Return the [x, y] coordinate for the center point of the cell that contains the specified text.  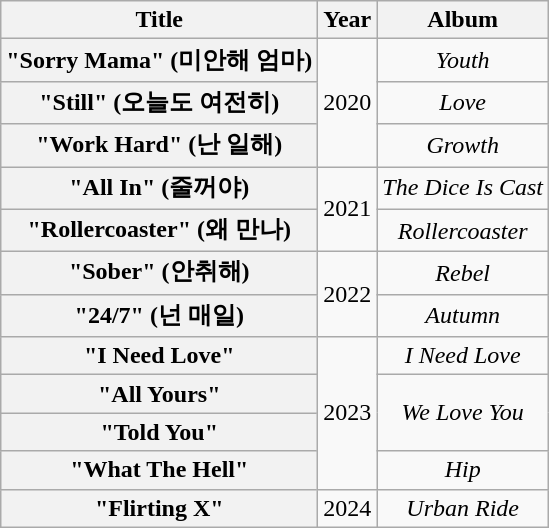
Album [463, 20]
"24/7" (넌 매일) [160, 316]
"What The Hell" [160, 470]
2023 [348, 413]
Autumn [463, 316]
Youth [463, 60]
"I Need Love" [160, 356]
Year [348, 20]
Growth [463, 146]
"Told You" [160, 432]
"Still" (오늘도 여전히) [160, 102]
Hip [463, 470]
"Flirting X" [160, 508]
Rollercoaster [463, 230]
"Sorry Mama" (미안해 엄마) [160, 60]
"Rollercoaster" (왜 만나) [160, 230]
Urban Ride [463, 508]
"All In" (줄꺼야) [160, 188]
2021 [348, 208]
2020 [348, 103]
I Need Love [463, 356]
"Sober" (안취해) [160, 274]
The Dice Is Cast [463, 188]
Title [160, 20]
"Work Hard" (난 일해) [160, 146]
2024 [348, 508]
2022 [348, 294]
Love [463, 102]
We Love You [463, 413]
"All Yours" [160, 394]
Rebel [463, 274]
